Return the (x, y) coordinate for the center point of the cell that contains the specified text.  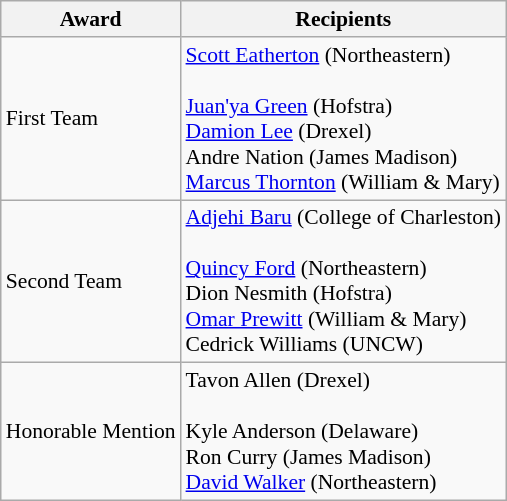
Tavon Allen (Drexel)Kyle Anderson (Delaware) Ron Curry (James Madison) David Walker (Northeastern) (344, 432)
First Team (91, 118)
Honorable Mention (91, 432)
Scott Eatherton (Northeastern)Juan'ya Green (Hofstra) Damion Lee (Drexel) Andre Nation (James Madison) Marcus Thornton (William & Mary) (344, 118)
Award (91, 19)
Adjehi Baru (College of Charleston)Quincy Ford (Northeastern) Dion Nesmith (Hofstra) Omar Prewitt (William & Mary) Cedrick Williams (UNCW) (344, 282)
Second Team (91, 282)
Recipients (344, 19)
